Return (X, Y) of the center of cell containing provided text 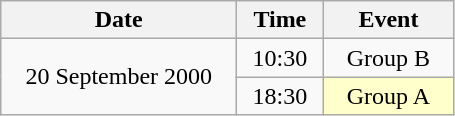
18:30 (280, 96)
Group A (388, 96)
Event (388, 20)
10:30 (280, 58)
Group B (388, 58)
20 September 2000 (119, 77)
Time (280, 20)
Date (119, 20)
